Pinpoint the cell where the given text exists, returning its [x, y] midpoint coordinate. 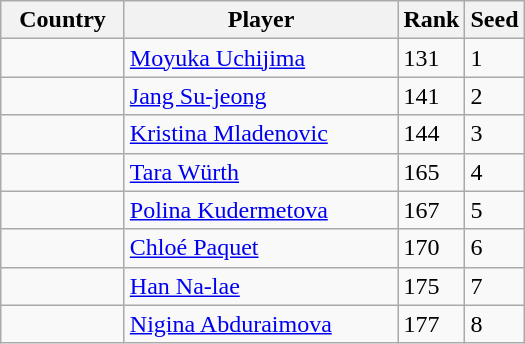
3 [494, 134]
4 [494, 172]
144 [432, 134]
Seed [494, 20]
Rank [432, 20]
167 [432, 210]
170 [432, 248]
Tara Würth [261, 172]
Nigina Abduraimova [261, 324]
5 [494, 210]
Player [261, 20]
6 [494, 248]
Moyuka Uchijima [261, 58]
131 [432, 58]
175 [432, 286]
2 [494, 96]
8 [494, 324]
Kristina Mladenovic [261, 134]
Country [63, 20]
7 [494, 286]
141 [432, 96]
Chloé Paquet [261, 248]
Polina Kudermetova [261, 210]
Han Na-lae [261, 286]
1 [494, 58]
177 [432, 324]
165 [432, 172]
Jang Su-jeong [261, 96]
